Scan for the cell matching the given text and deliver its [x, y] coordinate at center. 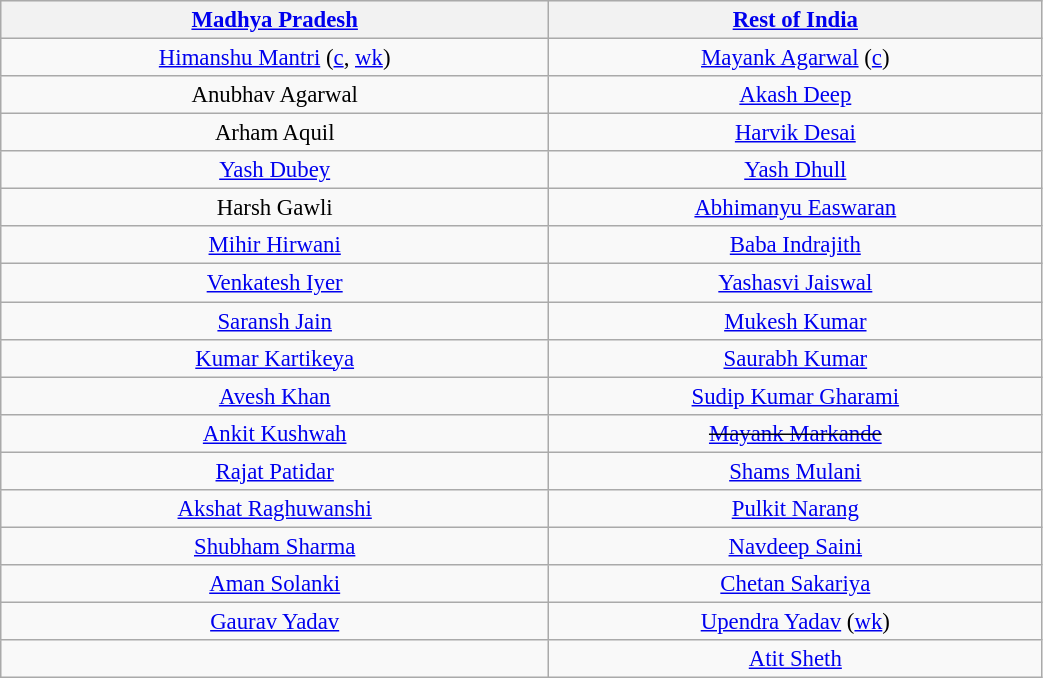
Akash Deep [796, 95]
Anubhav Agarwal [275, 95]
Aman Solanki [275, 584]
Gaurav Yadav [275, 621]
Saurabh Kumar [796, 358]
Atit Sheth [796, 659]
Upendra Yadav (wk) [796, 621]
Akshat Raghuwanshi [275, 509]
Harsh Gawli [275, 208]
Abhimanyu Easwaran [796, 208]
Madhya Pradesh [275, 20]
Mihir Hirwani [275, 245]
Mayank Markande [796, 433]
Baba Indrajith [796, 245]
Mukesh Kumar [796, 321]
Rest of India [796, 20]
Shams Mulani [796, 471]
Kumar Kartikeya [275, 358]
Navdeep Saini [796, 546]
Arham Aquil [275, 133]
Yash Dubey [275, 170]
Yash Dhull [796, 170]
Mayank Agarwal (c) [796, 58]
Sudip Kumar Gharami [796, 396]
Venkatesh Iyer [275, 283]
Harvik Desai [796, 133]
Yashasvi Jaiswal [796, 283]
Avesh Khan [275, 396]
Rajat Patidar [275, 471]
Shubham Sharma [275, 546]
Pulkit Narang [796, 509]
Ankit Kushwah [275, 433]
Himanshu Mantri (c, wk) [275, 58]
Saransh Jain [275, 321]
Chetan Sakariya [796, 584]
